Search for the cell housing the specified text and yield its (X, Y) center coordinate. 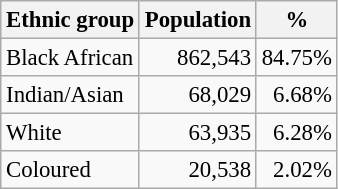
Black African (70, 58)
Coloured (70, 170)
6.28% (296, 133)
Population (198, 20)
White (70, 133)
6.68% (296, 95)
Indian/Asian (70, 95)
2.02% (296, 170)
68,029 (198, 95)
% (296, 20)
84.75% (296, 58)
63,935 (198, 133)
20,538 (198, 170)
862,543 (198, 58)
Ethnic group (70, 20)
